Locate the cell with the specified text and output its (X, Y) center coordinate. 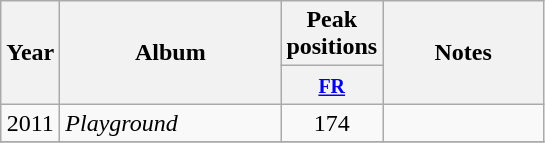
Peak positions (332, 34)
Album (170, 52)
Year (30, 52)
2011 (30, 123)
174 (332, 123)
Notes (464, 52)
Playground (170, 123)
FR (332, 85)
